Return [X, Y] of the center of cell containing provided text 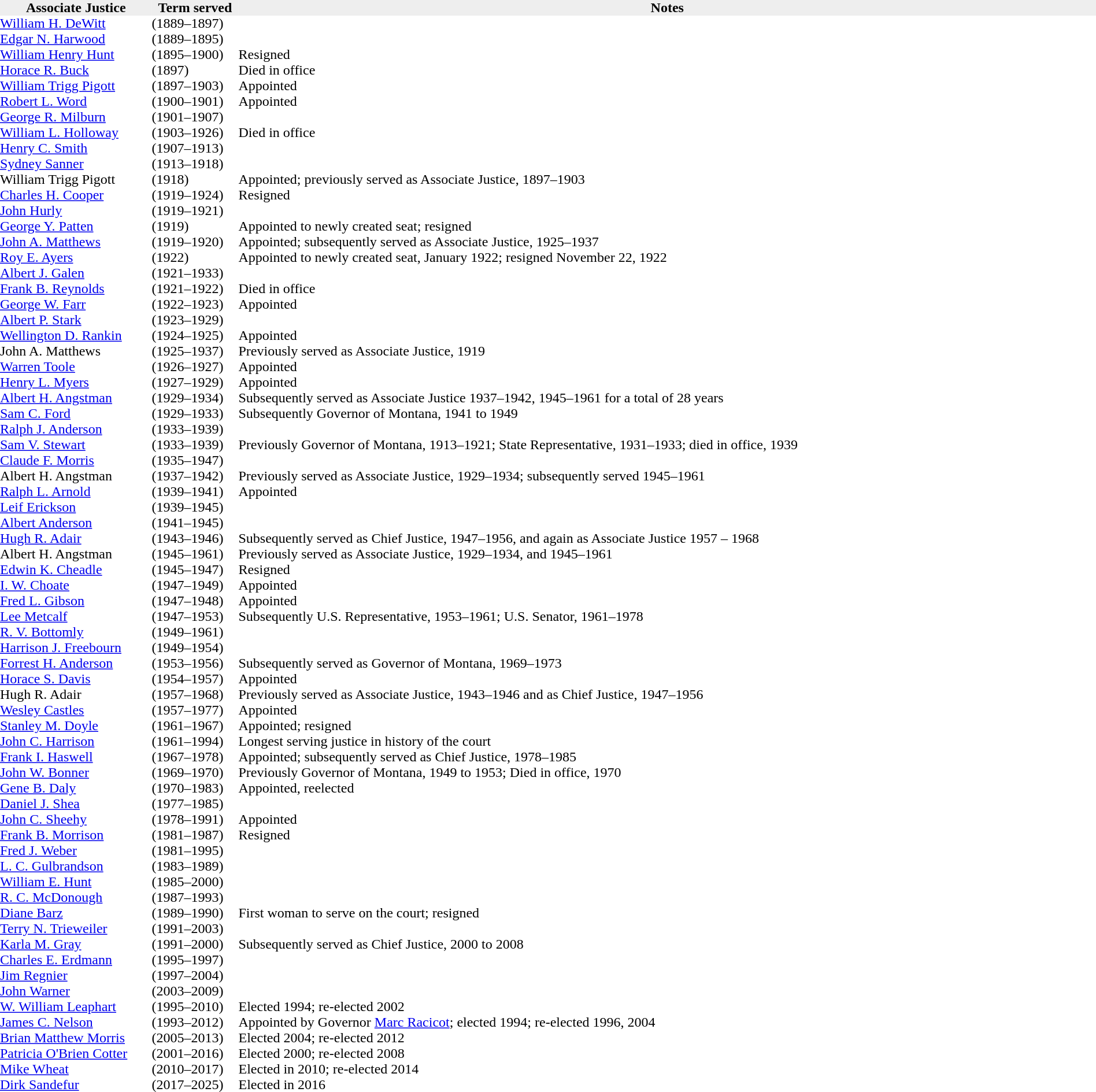
Appointed; subsequently served as Chief Justice, 1978–1985 [667, 757]
(1995–1997) [195, 960]
(1969–1970) [195, 772]
I. W. Choate [76, 585]
Previously served as Associate Justice, 1929–1934, and 1945–1961 [667, 554]
(1961–1967) [195, 726]
Warren Toole [76, 367]
(2001–2016) [195, 1053]
Notes [667, 8]
Charles E. Erdmann [76, 960]
Charles H. Cooper [76, 195]
Ralph L. Arnold [76, 491]
(1978–1991) [195, 820]
Frank B. Morrison [76, 835]
(1907–1913) [195, 148]
(1925–1937) [195, 351]
Daniel J. Shea [76, 804]
(1889–1895) [195, 39]
Elected 1994; re-elected 2002 [667, 1007]
Subsequently served as Governor of Montana, 1969–1973 [667, 664]
(1947–1948) [195, 601]
(1901–1907) [195, 117]
Elected 2000; re-elected 2008 [667, 1053]
Longest serving justice in history of the court [667, 741]
(1926–1927) [195, 367]
Previously Governor of Montana, 1949 to 1953; Died in office, 1970 [667, 772]
(1913–1918) [195, 164]
First woman to serve on the court; resigned [667, 913]
Previously served as Associate Justice, 1943–1946 and as Chief Justice, 1947–1956 [667, 695]
(1922–1923) [195, 304]
(1945–1947) [195, 570]
(2010–2017) [195, 1069]
(1989–1990) [195, 913]
Robert L. Word [76, 102]
George R. Milburn [76, 117]
Patricia O'Brien Cotter [76, 1053]
John W. Bonner [76, 772]
(1919–1920) [195, 242]
Appointed; subsequently served as Associate Justice, 1925–1937 [667, 242]
Sydney Sanner [76, 164]
(2005–2013) [195, 1038]
Appointed, reelected [667, 789]
Horace R. Buck [76, 71]
Sam V. Stewart [76, 445]
(1921–1922) [195, 289]
Elected 2004; re-elected 2012 [667, 1038]
(1949–1954) [195, 647]
(1957–1968) [195, 695]
Edwin K. Cheadle [76, 570]
(1923–1929) [195, 320]
William H. DeWitt [76, 23]
W. William Leaphart [76, 1007]
(1985–2000) [195, 882]
(1897) [195, 71]
Fred J. Weber [76, 851]
(1983–1989) [195, 866]
Lee Metcalf [76, 616]
James C. Nelson [76, 1022]
(1981–1995) [195, 851]
(1945–1961) [195, 554]
Wellington D. Rankin [76, 335]
(1943–1946) [195, 539]
(1921–1933) [195, 273]
(1889–1897) [195, 23]
(1997–2004) [195, 976]
Harrison J. Freebourn [76, 647]
(2003–2009) [195, 991]
(1987–1993) [195, 897]
Albert J. Galen [76, 273]
Sam C. Ford [76, 414]
Forrest H. Anderson [76, 664]
Leif Erickson [76, 508]
(1961–1994) [195, 741]
Appointed; resigned [667, 726]
Frank B. Reynolds [76, 289]
Appointed to newly created seat, January 1922; resigned November 22, 1922 [667, 258]
(1981–1987) [195, 835]
Term served [195, 8]
Ralph J. Anderson [76, 429]
(1897–1903) [195, 86]
(1954–1957) [195, 679]
(1967–1978) [195, 757]
George W. Farr [76, 304]
Horace S. Davis [76, 679]
(1895–1900) [195, 54]
R. V. Bottomly [76, 632]
(1991–2000) [195, 945]
L. C. Gulbrandson [76, 866]
Previously served as Associate Justice, 1929–1934; subsequently served 1945–1961 [667, 476]
(1995–2010) [195, 1007]
Albert Anderson [76, 523]
(1941–1945) [195, 523]
Subsequently Governor of Montana, 1941 to 1949 [667, 414]
(1949–1961) [195, 632]
Diane Barz [76, 913]
(1993–2012) [195, 1022]
Appointed to newly created seat; resigned [667, 227]
Gene B. Daly [76, 789]
John Hurly [76, 210]
(1947–1949) [195, 585]
(1900–1901) [195, 102]
(1919) [195, 227]
(1939–1941) [195, 491]
William Henry Hunt [76, 54]
Henry C. Smith [76, 148]
Previously Governor of Montana, 1913–1921; State Representative, 1931–1933; died in office, 1939 [667, 445]
(1919–1924) [195, 195]
Stanley M. Doyle [76, 726]
William L. Holloway [76, 133]
(1947–1953) [195, 616]
Mike Wheat [76, 1069]
(1957–1977) [195, 710]
Frank I. Haswell [76, 757]
Elected in 2010; re-elected 2014 [667, 1069]
(1953–1956) [195, 664]
(1977–1985) [195, 804]
Terry N. Trieweiler [76, 928]
John C. Sheehy [76, 820]
R. C. McDonough [76, 897]
Subsequently served as Chief Justice, 1947–1956, and again as Associate Justice 1957 – 1968 [667, 539]
Fred L. Gibson [76, 601]
(1927–1929) [195, 383]
Wesley Castles [76, 710]
Appointed; previously served as Associate Justice, 1897–1903 [667, 179]
Karla M. Gray [76, 945]
(1918) [195, 179]
Subsequently served as Associate Justice 1937–1942, 1945–1961 for a total of 28 years [667, 398]
Appointed by Governor Marc Racicot; elected 1994; re-elected 1996, 2004 [667, 1022]
(1924–1925) [195, 335]
Roy E. Ayers [76, 258]
Subsequently U.S. Representative, 1953–1961; U.S. Senator, 1961–1978 [667, 616]
William E. Hunt [76, 882]
Brian Matthew Morris [76, 1038]
(1903–1926) [195, 133]
(1937–1942) [195, 476]
Claude F. Morris [76, 460]
(1991–2003) [195, 928]
(1970–1983) [195, 789]
(1919–1921) [195, 210]
John C. Harrison [76, 741]
Henry L. Myers [76, 383]
(1935–1947) [195, 460]
Subsequently served as Chief Justice, 2000 to 2008 [667, 945]
Associate Justice [76, 8]
(1929–1933) [195, 414]
(1922) [195, 258]
Previously served as Associate Justice, 1919 [667, 351]
Albert P. Stark [76, 320]
(1939–1945) [195, 508]
John Warner [76, 991]
(1929–1934) [195, 398]
George Y. Patten [76, 227]
Jim Regnier [76, 976]
Edgar N. Harwood [76, 39]
